Pinpoint the cell where the given text exists, returning its (x, y) midpoint coordinate. 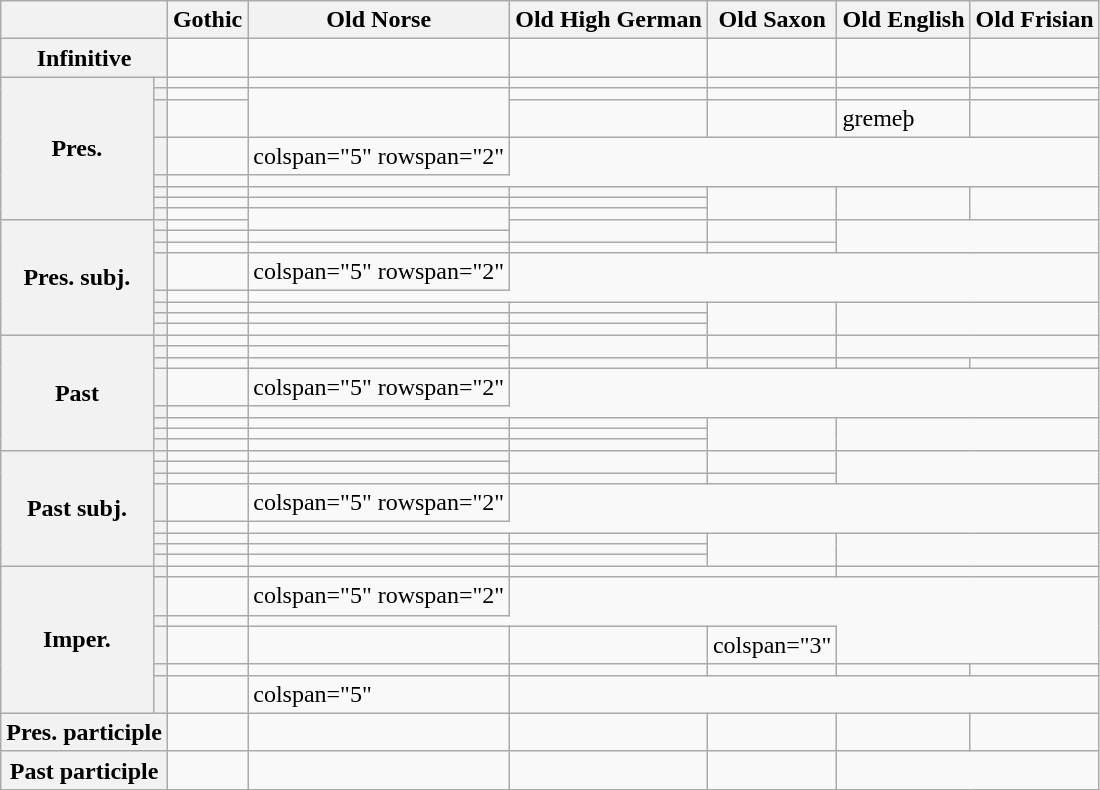
Imper. (77, 640)
Pres. participle (84, 732)
Gothic (207, 20)
Past participle (84, 770)
Pres. (77, 148)
Pres. subj. (77, 277)
colspan="3" (772, 645)
Old Frisian (1034, 20)
Infinitive (84, 58)
Past subj. (77, 508)
Old High German (609, 20)
Old Norse (379, 20)
colspan="5" (379, 694)
Past (77, 393)
Old English (904, 20)
Old Saxon (772, 20)
gremeþ (904, 118)
